Provide the [x, y] coordinate of the cell's center where the given text is located.  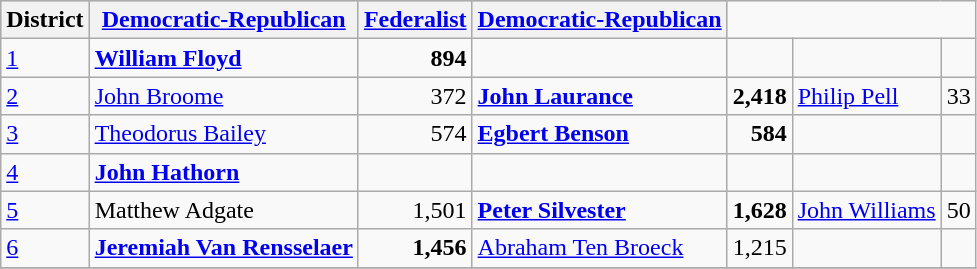
Federalist [415, 20]
Jeremiah Van Rensselaer [224, 248]
Philip Pell [866, 96]
John Hathorn [224, 172]
894 [415, 58]
50 [958, 210]
Matthew Adgate [224, 210]
1,215 [760, 248]
1,456 [415, 248]
33 [958, 96]
574 [415, 134]
3 [45, 134]
2 [45, 96]
1 [45, 58]
372 [415, 96]
4 [45, 172]
Peter Silvester [600, 210]
Theodorus Bailey [224, 134]
Abraham Ten Broeck [600, 248]
William Floyd [224, 58]
1,628 [760, 210]
John Williams [866, 210]
6 [45, 248]
John Laurance [600, 96]
John Broome [224, 96]
5 [45, 210]
584 [760, 134]
1,501 [415, 210]
2,418 [760, 96]
Egbert Benson [600, 134]
District [45, 20]
